Provide the [x, y] coordinate of the cell's center where the given text is located.  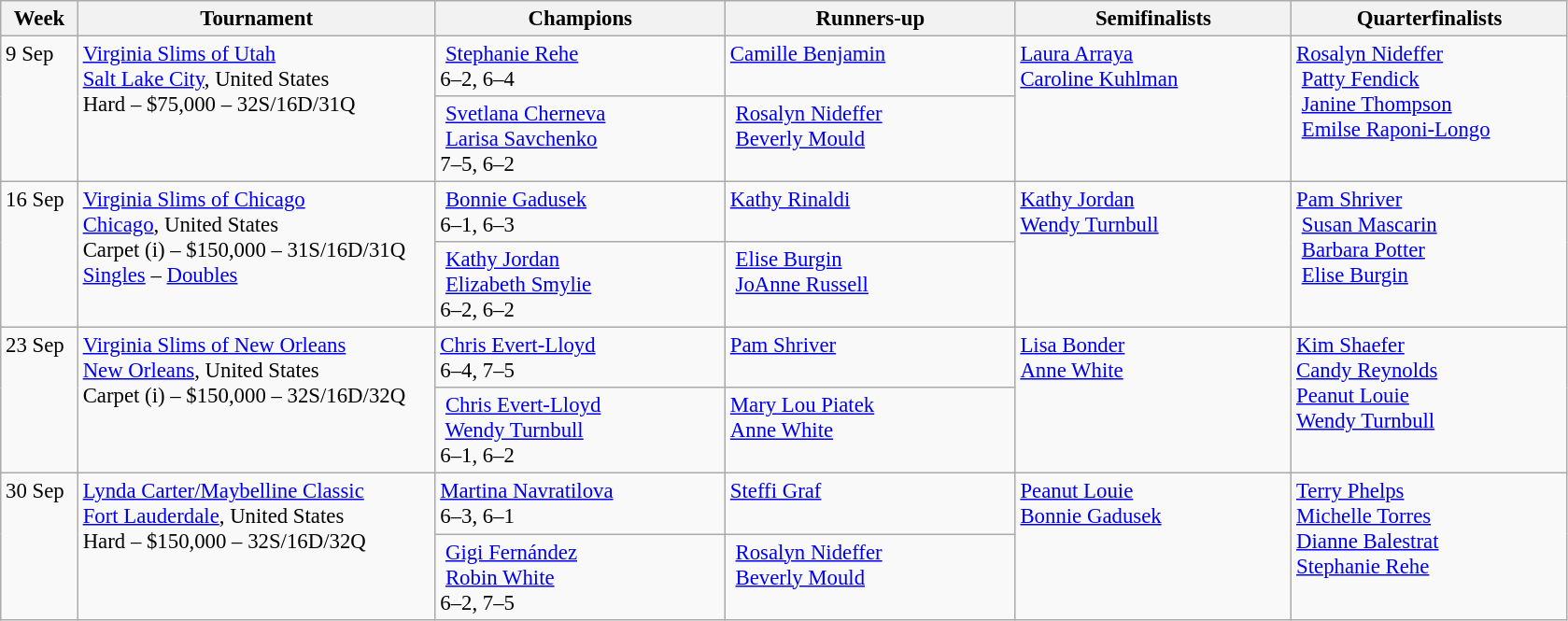
Tournament [256, 19]
Elise Burgin JoAnne Russell [870, 285]
Pam Shriver Susan Mascarin Barbara Potter Elise Burgin [1430, 255]
Martina Navratilova6–3, 6–1 [581, 504]
Stephanie Rehe6–2, 6–4 [581, 67]
Virginia Slims of ChicagoChicago, United States Carpet (i) – $150,000 – 31S/16D/31Q Singles – Doubles [256, 255]
Kathy Rinaldi [870, 213]
Lisa Bonder Anne White [1153, 401]
Gigi Fernández Robin White6–2, 7–5 [581, 577]
Chris Evert-Lloyd6–4, 7–5 [581, 359]
9 Sep [39, 109]
Laura Arraya Caroline Kuhlman [1153, 109]
Runners-up [870, 19]
Quarterfinalists [1430, 19]
Semifinalists [1153, 19]
Bonnie Gadusek6–1, 6–3 [581, 213]
Kathy Jordan Elizabeth Smylie6–2, 6–2 [581, 285]
Mary Lou Piatek Anne White [870, 431]
Champions [581, 19]
Svetlana Cherneva Larisa Savchenko7–5, 6–2 [581, 139]
Lynda Carter/Maybelline Classic Fort Lauderdale, United StatesHard – $150,000 – 32S/16D/32Q [256, 546]
16 Sep [39, 255]
Terry Phelps Michelle Torres Dianne Balestrat Stephanie Rehe [1430, 546]
Kim Shaefer Candy Reynolds Peanut Louie Wendy Turnbull [1430, 401]
23 Sep [39, 401]
Virginia Slims of New Orleans New Orleans, United States Carpet (i) – $150,000 – 32S/16D/32Q [256, 401]
Steffi Graf [870, 504]
Virginia Slims of UtahSalt Lake City, United StatesHard – $75,000 – 32S/16D/31Q [256, 109]
Pam Shriver [870, 359]
Week [39, 19]
Peanut Louie Bonnie Gadusek [1153, 546]
Kathy Jordan Wendy Turnbull [1153, 255]
Chris Evert-Lloyd Wendy Turnbull6–1, 6–2 [581, 431]
30 Sep [39, 546]
Rosalyn Nideffer Patty Fendick Janine Thompson Emilse Raponi-Longo [1430, 109]
Camille Benjamin [870, 67]
